Scan for the cell matching the given text and deliver its (X, Y) coordinate at center. 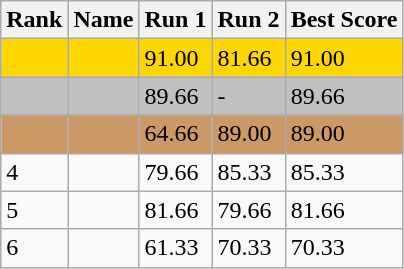
Rank (34, 20)
4 (34, 172)
- (248, 96)
Run 1 (176, 20)
6 (34, 248)
64.66 (176, 134)
Run 2 (248, 20)
5 (34, 210)
61.33 (176, 248)
Name (104, 20)
Best Score (344, 20)
